Scan for the cell matching the given text and deliver its (x, y) coordinate at center. 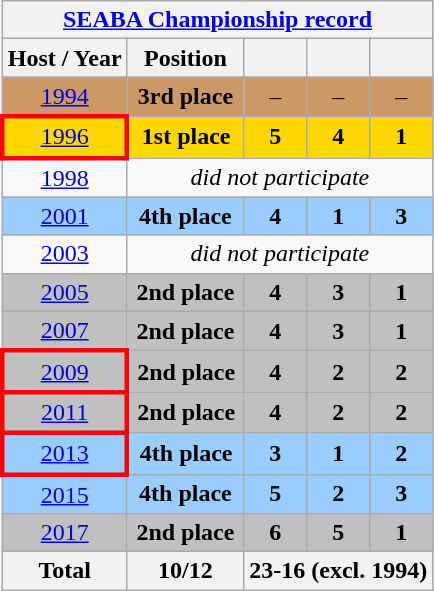
23-16 (excl. 1994) (338, 571)
1st place (186, 136)
2013 (64, 454)
SEABA Championship record (218, 20)
10/12 (186, 571)
2017 (64, 533)
2001 (64, 216)
1996 (64, 136)
Position (186, 58)
1994 (64, 97)
2011 (64, 412)
2009 (64, 372)
6 (276, 533)
2003 (64, 254)
Host / Year (64, 58)
2015 (64, 494)
2005 (64, 292)
Total (64, 571)
3rd place (186, 97)
1998 (64, 178)
2007 (64, 331)
